Extract the [x, y] coordinate from the center of the cell holding the provided text.  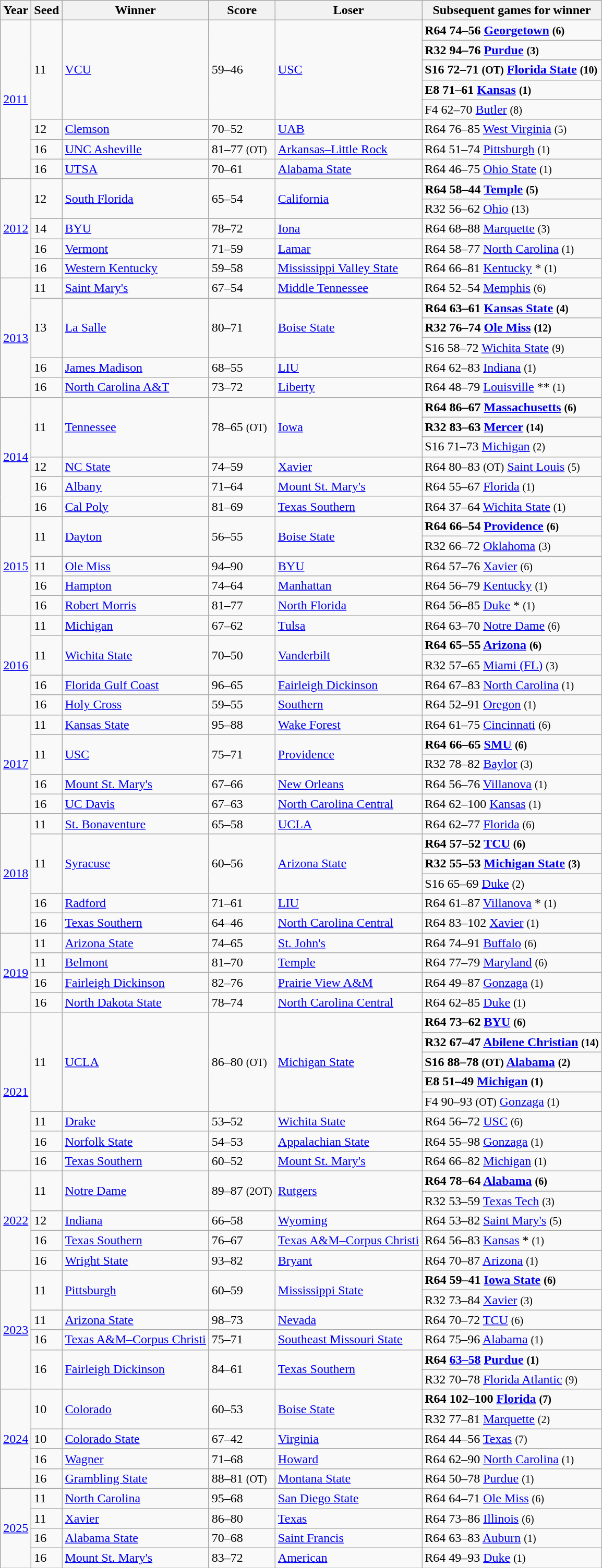
Radford [136, 903]
R64 49–93 Duke (1) [512, 1558]
2023 [16, 1330]
La Salle [136, 328]
R32 73–84 Xavier (3) [512, 1300]
R64 67–83 North Carolina (1) [512, 685]
Florida Gulf Coast [136, 685]
Hampton [136, 586]
81–69 [242, 506]
Western Kentucky [136, 268]
R64 62–85 Duke (1) [512, 1002]
R32 66–72 Oklahoma (3) [512, 546]
E8 51–49 Michigan (1) [512, 1082]
Mississippi State [348, 1290]
60–53 [242, 1409]
Seed [47, 10]
Appalachian State [348, 1141]
UAB [348, 129]
E8 71–61 Kansas (1) [512, 90]
R32 94–76 Purdue (3) [512, 50]
Liberty [348, 387]
67–66 [242, 784]
65–58 [242, 824]
Wagner [136, 1459]
Kansas State [136, 725]
81–77 [242, 606]
UTSA [136, 169]
71–64 [242, 486]
Lamar [348, 249]
New Orleans [348, 784]
R64 55–98 Gonzaga (1) [512, 1141]
68–55 [242, 367]
R64 61–75 Cincinnati (6) [512, 725]
70–52 [242, 129]
R64 61–87 Villanova * (1) [512, 903]
R64 63–61 Kansas State (4) [512, 308]
Colorado State [136, 1439]
R64 58–44 Temple (5) [512, 189]
Tennessee [136, 427]
R32 77–81 Marquette (2) [512, 1419]
R32 57–65 Miami (FL) (3) [512, 665]
70–61 [242, 169]
R64 46–75 Ohio State (1) [512, 169]
Cal Poly [136, 506]
Middle Tennessee [348, 288]
Virginia [348, 1439]
R64 65–55 Arizona (6) [512, 645]
78–72 [242, 228]
R64 48–79 Louisville ** (1) [512, 387]
R64 57–52 TCU (6) [512, 843]
Norfolk State [136, 1141]
R64 52–91 Oregon (1) [512, 705]
Belmont [136, 963]
Manhattan [348, 586]
2011 [16, 100]
R64 62–83 Indiana (1) [512, 367]
Mississippi Valley State [348, 268]
S16 58–72 Wichita State (9) [512, 348]
R64 50–78 Purdue (1) [512, 1478]
R64 66–81 Kentucky * (1) [512, 268]
Vanderbilt [348, 655]
Winner [136, 10]
71–59 [242, 249]
Rutgers [348, 1191]
NC State [136, 467]
F4 90–93 (OT) Gonzaga (1) [512, 1101]
R64 66–54 Providence (6) [512, 526]
94–90 [242, 566]
R64 56–83 Kansas * (1) [512, 1241]
Score [242, 10]
R64 62–90 North Carolina (1) [512, 1459]
South Florida [136, 199]
64–46 [242, 923]
Subsequent games for winner [512, 10]
71–68 [242, 1459]
Bryant [348, 1260]
R64 73–86 Illinois (6) [512, 1518]
Robert Morris [136, 606]
76–67 [242, 1241]
R32 67–47 Abilene Christian (14) [512, 1042]
2013 [16, 338]
North Carolina [136, 1498]
R64 73–62 BYU (6) [512, 1022]
R64 66–65 SMU (6) [512, 744]
67–42 [242, 1439]
60–59 [242, 1290]
St. John's [348, 943]
2021 [16, 1092]
Nevada [348, 1320]
Drake [136, 1121]
R64 57–76 Xavier (6) [512, 566]
56–55 [242, 536]
San Diego State [348, 1498]
88–81 (OT) [242, 1478]
R32 56–62 Ohio (13) [512, 209]
North Florida [348, 606]
UC Davis [136, 804]
83–72 [242, 1558]
VCU [136, 70]
S16 72–71 (OT) Florida State (10) [512, 70]
Providence [348, 754]
2012 [16, 228]
95–88 [242, 725]
60–52 [242, 1161]
Tulsa [348, 626]
2018 [16, 873]
65–54 [242, 199]
13 [47, 328]
71–61 [242, 903]
Temple [348, 963]
2024 [16, 1439]
Vermont [136, 249]
S16 88–78 (OT) Alabama (2) [512, 1062]
Year [16, 10]
R64 55–67 Florida (1) [512, 486]
Saint Francis [348, 1538]
R64 74–91 Buffalo (6) [512, 943]
R64 62–77 Florida (6) [512, 824]
Wright State [136, 1260]
R32 55–53 Michigan State (3) [512, 863]
74–64 [242, 586]
R64 56–76 Villanova (1) [512, 784]
Michigan [136, 626]
R64 68–88 Marquette (3) [512, 228]
Grambling State [136, 1478]
R64 77–79 Maryland (6) [512, 963]
82–76 [242, 983]
R64 62–100 Kansas (1) [512, 804]
R64 56–72 USC (6) [512, 1121]
96–65 [242, 685]
R64 80–83 (OT) Saint Louis (5) [512, 467]
California [348, 199]
Syracuse [136, 863]
2022 [16, 1220]
98–73 [242, 1320]
Indiana [136, 1221]
S16 65–69 Duke (2) [512, 884]
Wyoming [348, 1221]
Southeast Missouri State [348, 1340]
R32 78–82 Baylor (3) [512, 764]
R64 83–102 Xavier (1) [512, 923]
R64 49–87 Gonzaga (1) [512, 983]
78–74 [242, 1002]
54–53 [242, 1141]
R64 59–41 Iowa State (6) [512, 1280]
86–80 (OT) [242, 1062]
R64 44–56 Texas (7) [512, 1439]
93–82 [242, 1260]
R64 63–83 Auburn (1) [512, 1538]
84–61 [242, 1369]
74–59 [242, 467]
R64 102–100 Florida (7) [512, 1399]
R64 70–72 TCU (6) [512, 1320]
2025 [16, 1528]
R64 53–82 Saint Mary's (5) [512, 1221]
R64 63–70 Notre Dame (6) [512, 626]
Holy Cross [136, 705]
Howard [348, 1459]
North Dakota State [136, 1002]
67–54 [242, 288]
Ole Miss [136, 566]
St. Bonaventure [136, 824]
53–52 [242, 1121]
R32 76–74 Ole Miss (12) [512, 328]
R64 86–67 Massachusetts (6) [512, 407]
S16 71–73 Michigan (2) [512, 447]
81–77 (OT) [242, 149]
R64 58–77 North Carolina (1) [512, 249]
R64 52–54 Memphis (6) [512, 288]
American [348, 1558]
59–58 [242, 268]
Notre Dame [136, 1191]
R64 66–82 Michigan (1) [512, 1161]
80–71 [242, 328]
R64 78–64 Alabama (6) [512, 1181]
2014 [16, 457]
73–72 [242, 387]
59–46 [242, 70]
R32 83–63 Mercer (14) [512, 427]
R64 37–64 Wichita State (1) [512, 506]
UNC Asheville [136, 149]
67–62 [242, 626]
R32 53–59 Texas Tech (3) [512, 1200]
59–55 [242, 705]
74–65 [242, 943]
70–68 [242, 1538]
Texas [348, 1518]
70–50 [242, 655]
Clemson [136, 129]
66–58 [242, 1221]
Prairie View A&M [348, 983]
R64 70–87 Arizona (1) [512, 1260]
Arkansas–Little Rock [348, 149]
Southern [348, 705]
89–87 (2OT) [242, 1191]
Colorado [136, 1409]
Michigan State [348, 1062]
14 [47, 228]
Pittsburgh [136, 1290]
R64 63–58 Purdue (1) [512, 1359]
James Madison [136, 367]
81–70 [242, 963]
R64 64–71 Ole Miss (6) [512, 1498]
Loser [348, 10]
Wake Forest [348, 725]
2015 [16, 566]
R64 74–56 Georgetown (6) [512, 30]
R64 75–96 Alabama (1) [512, 1340]
R64 56–79 Kentucky (1) [512, 586]
Montana State [348, 1478]
Dayton [136, 536]
Saint Mary's [136, 288]
2016 [16, 665]
R64 76–85 West Virginia (5) [512, 129]
95–68 [242, 1498]
2017 [16, 764]
2019 [16, 973]
Iowa [348, 427]
North Carolina A&T [136, 387]
F4 62–70 Butler (8) [512, 109]
67–63 [242, 804]
R32 70–78 Florida Atlantic (9) [512, 1379]
86–80 [242, 1518]
60–56 [242, 863]
R64 56–85 Duke * (1) [512, 606]
R64 51–74 Pittsburgh (1) [512, 149]
Albany [136, 486]
78–65 (OT) [242, 427]
Iona [348, 228]
